Locate the cell with the specified text and output its [X, Y] center coordinate. 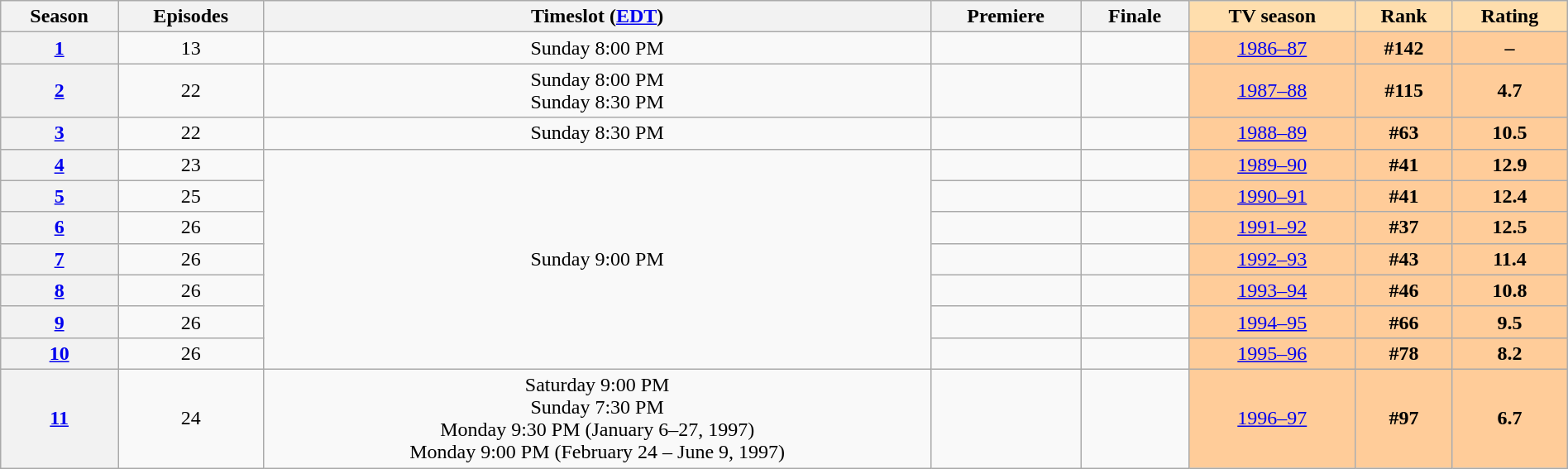
12.4 [1510, 196]
Episodes [190, 17]
#115 [1403, 91]
Rank [1403, 17]
7 [60, 259]
Saturday 9:00 PM Sunday 7:30 PM Monday 9:30 PM (January 6–27, 1997)Monday 9:00 PM (February 24 – June 9, 1997) [597, 419]
12.5 [1510, 227]
1994–95 [1272, 322]
10 [60, 353]
1993–94 [1272, 290]
Premiere [1006, 17]
#63 [1403, 133]
23 [190, 165]
Sunday 8:30 PM [597, 133]
1989–90 [1272, 165]
1996–97 [1272, 419]
4 [60, 165]
Rating [1510, 17]
25 [190, 196]
#66 [1403, 322]
9.5 [1510, 322]
1992–93 [1272, 259]
Timeslot (EDT) [597, 17]
8 [60, 290]
13 [190, 48]
3 [60, 133]
5 [60, 196]
1988–89 [1272, 133]
1 [60, 48]
Sunday 8:00 PM Sunday 8:30 PM [597, 91]
11.4 [1510, 259]
– [1510, 48]
11 [60, 419]
#37 [1403, 227]
Sunday 9:00 PM [597, 259]
12.9 [1510, 165]
Finale [1135, 17]
9 [60, 322]
#97 [1403, 419]
1991–92 [1272, 227]
6 [60, 227]
10.8 [1510, 290]
24 [190, 419]
1987–88 [1272, 91]
Season [60, 17]
1995–96 [1272, 353]
8.2 [1510, 353]
Sunday 8:00 PM [597, 48]
#46 [1403, 290]
1986–87 [1272, 48]
TV season [1272, 17]
1990–91 [1272, 196]
6.7 [1510, 419]
#78 [1403, 353]
#142 [1403, 48]
#43 [1403, 259]
4.7 [1510, 91]
10.5 [1510, 133]
2 [60, 91]
